Return the [x, y] coordinate for the center point of the cell that contains the specified text.  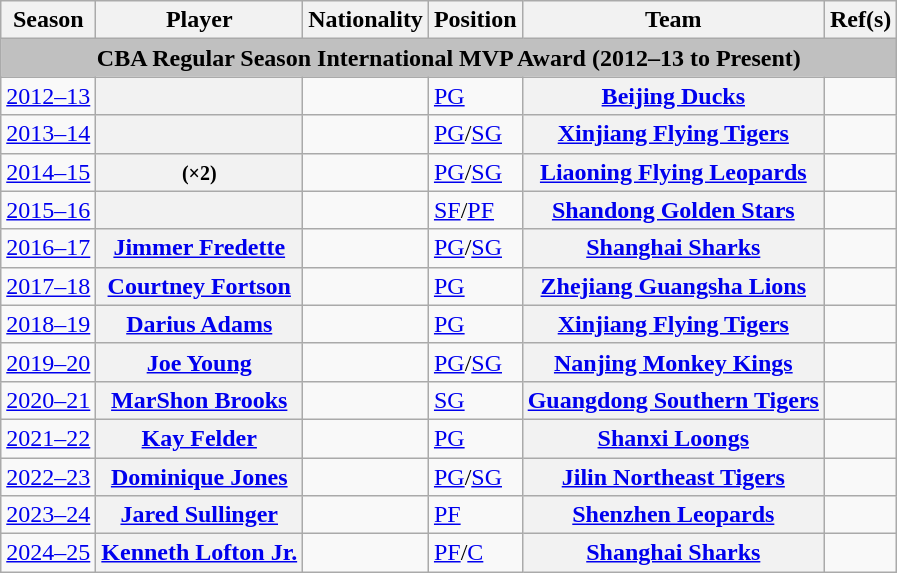
(×2) [200, 172]
Shenzhen Leopards [673, 515]
2012–13 [48, 96]
Darius Adams [200, 324]
Shandong Golden Stars [673, 210]
Guangdong Southern Tigers [673, 400]
PF [475, 515]
Team [673, 20]
2016–17 [48, 248]
Joe Young [200, 362]
SF/PF [475, 210]
Kenneth Lofton Jr. [200, 553]
Jared Sullinger [200, 515]
Season [48, 20]
Jimmer Fredette [200, 248]
CBA Regular Season International MVP Award (2012–13 to Present) [449, 58]
Player [200, 20]
2022–23 [48, 477]
PF/C [475, 553]
2015–16 [48, 210]
Kay Felder [200, 438]
2024–25 [48, 553]
Ref(s) [860, 20]
Courtney Fortson [200, 286]
Dominique Jones [200, 477]
Shanxi Loongs [673, 438]
SG [475, 400]
Position [475, 20]
2013–14 [48, 134]
MarShon Brooks [200, 400]
Liaoning Flying Leopards [673, 172]
2020–21 [48, 400]
Zhejiang Guangsha Lions [673, 286]
2019–20 [48, 362]
Beijing Ducks [673, 96]
2018–19 [48, 324]
2023–24 [48, 515]
Nanjing Monkey Kings [673, 362]
2021–22 [48, 438]
2014–15 [48, 172]
Jilin Northeast Tigers [673, 477]
2017–18 [48, 286]
Nationality [366, 20]
